Find where the given text appears and provide that cell's center as [X, Y] coordinate. 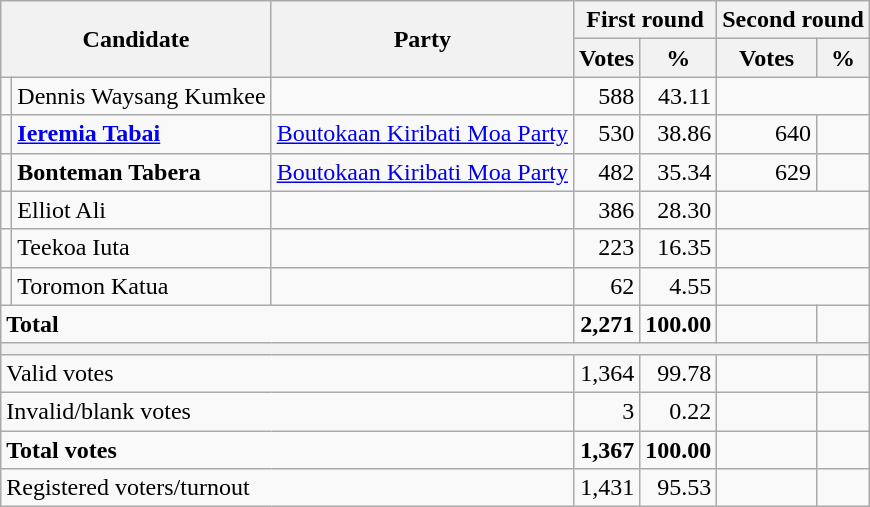
99.78 [678, 373]
62 [606, 286]
1,364 [606, 373]
482 [606, 172]
First round [644, 20]
Teekoa Iuta [142, 248]
1,367 [606, 449]
629 [767, 172]
588 [606, 96]
386 [606, 210]
4.55 [678, 286]
Valid votes [288, 373]
640 [767, 134]
Invalid/blank votes [288, 411]
0.22 [678, 411]
28.30 [678, 210]
Second round [794, 20]
Toromon Katua [142, 286]
Candidate [136, 39]
2,271 [606, 324]
223 [606, 248]
Elliot Ali [142, 210]
Party [422, 39]
43.11 [678, 96]
Total [288, 324]
530 [606, 134]
16.35 [678, 248]
1,431 [606, 488]
Ieremia Tabai [142, 134]
Dennis Waysang Kumkee [142, 96]
3 [606, 411]
Total votes [288, 449]
38.86 [678, 134]
Bonteman Tabera [142, 172]
95.53 [678, 488]
35.34 [678, 172]
Registered voters/turnout [288, 488]
